Determine the [x, y] coordinate at the center of the cell enclosing the given text.  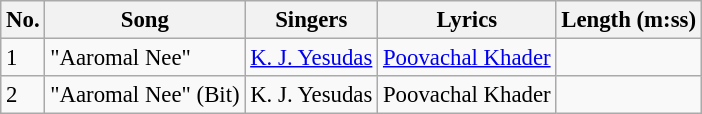
1 [23, 58]
Singers [312, 20]
Song [145, 20]
Lyrics [467, 20]
"Aaromal Nee" [145, 58]
"Aaromal Nee" (Bit) [145, 95]
Length (m:ss) [628, 20]
2 [23, 95]
No. [23, 20]
